Identify which cell holds the provided text, then report its (x, y) central coordinate. 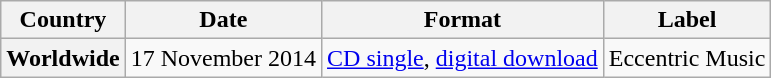
17 November 2014 (223, 58)
Country (63, 20)
Format (463, 20)
CD single, digital download (463, 58)
Eccentric Music (687, 58)
Worldwide (63, 58)
Date (223, 20)
Label (687, 20)
